Scan for the cell matching the given text and deliver its [x, y] coordinate at center. 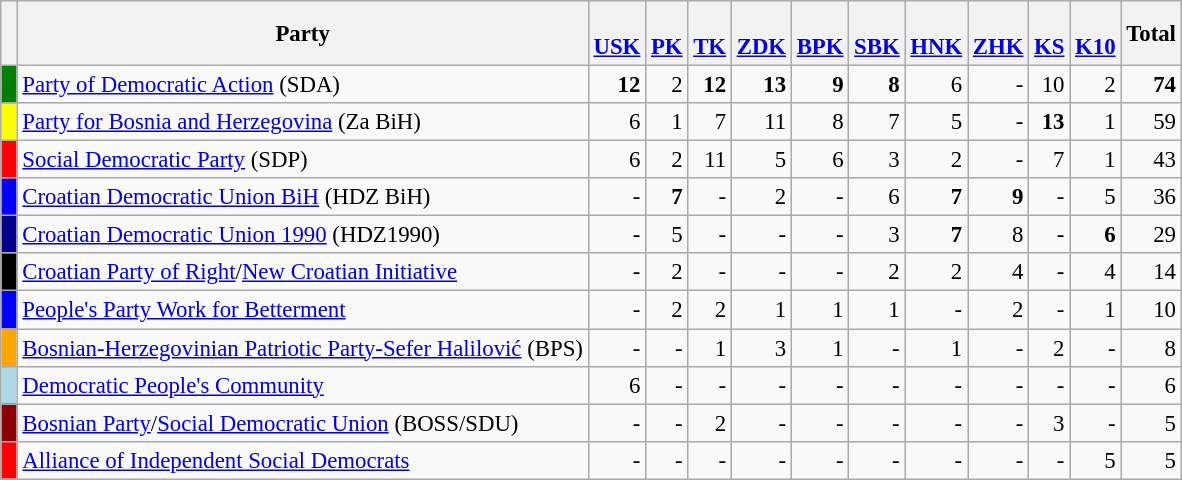
Croatian Democratic Union 1990 (HDZ1990) [302, 235]
Party [302, 34]
Democratic People's Community [302, 385]
36 [1151, 197]
TK [710, 34]
Party for Bosnia and Herzegovina (Za BiH) [302, 122]
PK [667, 34]
ZDK [761, 34]
14 [1151, 273]
HNK [936, 34]
Total [1151, 34]
USK [616, 34]
KS [1050, 34]
Croatian Democratic Union BiH (HDZ BiH) [302, 197]
Bosnian-Herzegovinian Patriotic Party-Sefer Halilović (BPS) [302, 348]
29 [1151, 235]
K10 [1096, 34]
Bosnian Party/Social Democratic Union (BOSS/SDU) [302, 423]
Party of Democratic Action (SDA) [302, 85]
59 [1151, 122]
Croatian Party of Right/New Croatian Initiative [302, 273]
Alliance of Independent Social Democrats [302, 460]
74 [1151, 85]
43 [1151, 160]
BPK [820, 34]
Social Democratic Party (SDP) [302, 160]
People's Party Work for Betterment [302, 310]
ZHK [998, 34]
SBK [877, 34]
